Capture the cell that displays the provided text and extract its [X, Y] central coordinate. 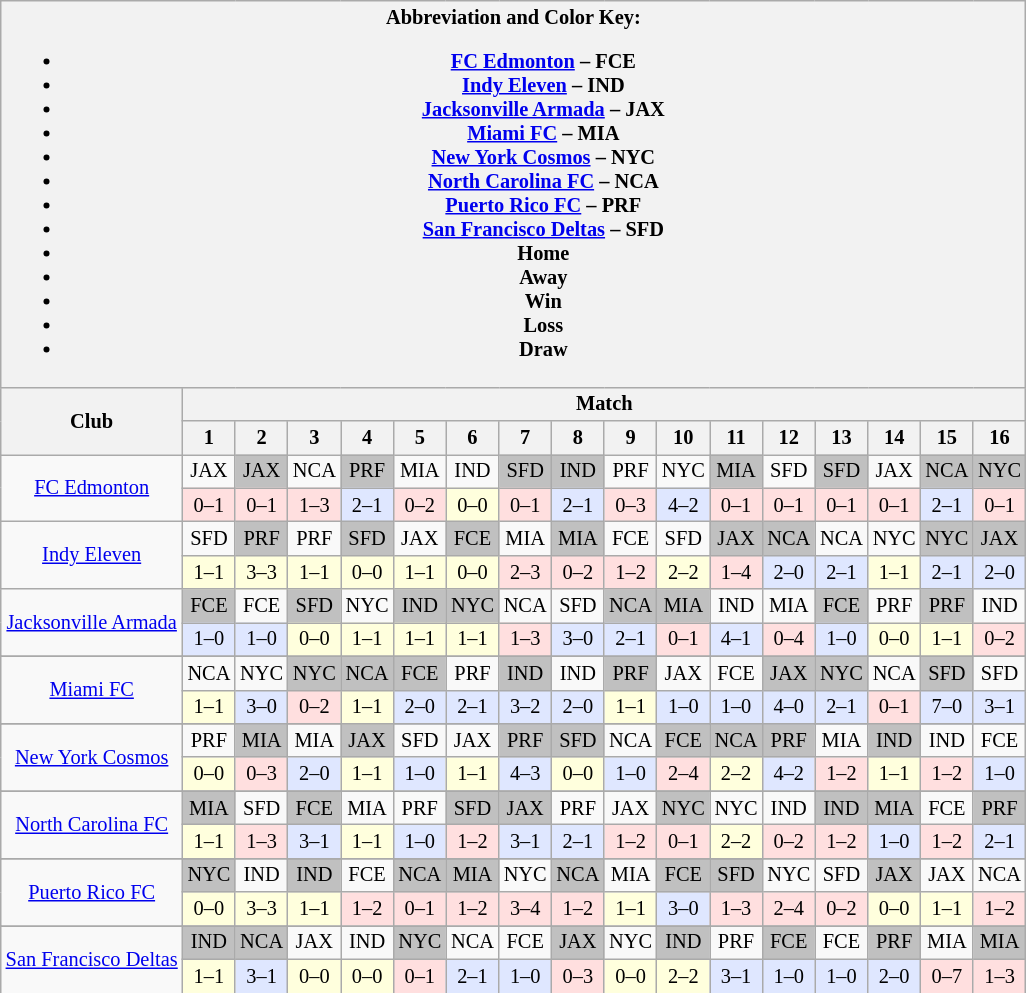
7–0 [948, 707]
Match [604, 404]
New York Cosmos [92, 756]
8 [578, 437]
2 [262, 437]
San Francisco Deltas [92, 958]
4–1 [736, 639]
4–0 [788, 707]
4 [368, 437]
5 [420, 437]
Miami FC [92, 690]
Indy Eleven [92, 554]
Puerto Rico FC [92, 892]
3 [314, 437]
1–4 [736, 572]
3–2 [526, 707]
14 [894, 437]
15 [948, 437]
Club [92, 420]
2–3 [526, 572]
North Carolina FC [92, 824]
Jacksonville Armada [92, 622]
3–4 [526, 909]
12 [788, 437]
16 [1000, 437]
0–7 [948, 976]
9 [630, 437]
0–4 [788, 639]
11 [736, 437]
7 [526, 437]
10 [684, 437]
FC Edmonton [92, 488]
4–3 [526, 774]
6 [472, 437]
13 [842, 437]
1 [210, 437]
